Extract the [X, Y] coordinate from the center of the cell holding the provided text.  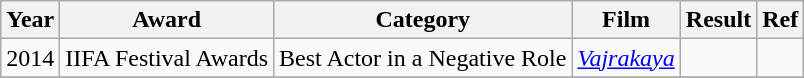
2014 [30, 58]
Film [626, 20]
Best Actor in a Negative Role [423, 58]
Year [30, 20]
Vajrakaya [626, 58]
Ref [780, 20]
Award [167, 20]
Category [423, 20]
Result [718, 20]
IIFA Festival Awards [167, 58]
